From the cell containing the given text, extract its center point as [x, y] coordinate. 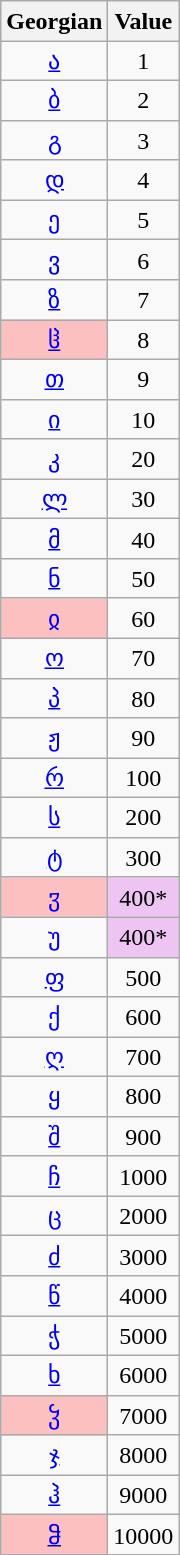
60 [144, 618]
ვ [54, 260]
9000 [144, 1495]
10000 [144, 1535]
Value [144, 21]
შ [54, 1136]
5 [144, 220]
80 [144, 698]
6000 [144, 1375]
ნ [54, 579]
600 [144, 1017]
500 [144, 977]
90 [144, 738]
ჳ [54, 897]
ს [54, 818]
20 [144, 459]
8000 [144, 1455]
ზ [54, 300]
1000 [144, 1176]
70 [144, 658]
9 [144, 379]
ო [54, 658]
ძ [54, 1256]
მ [54, 539]
ხ [54, 1375]
3 [144, 140]
ჰ [54, 1495]
ა [54, 61]
ჭ [54, 1336]
რ [54, 778]
ჟ [54, 738]
ჯ [54, 1455]
900 [144, 1136]
წ [54, 1296]
ღ [54, 1057]
7000 [144, 1415]
ქ [54, 1017]
ჵ [54, 1535]
ც [54, 1216]
ჱ [54, 340]
ჴ [54, 1415]
ლ [54, 499]
ი [54, 419]
უ [54, 937]
კ [54, 459]
Georgian [54, 21]
700 [144, 1057]
პ [54, 698]
7 [144, 300]
10 [144, 419]
40 [144, 539]
გ [54, 140]
დ [54, 180]
800 [144, 1097]
ბ [54, 100]
4000 [144, 1296]
50 [144, 579]
2 [144, 100]
ტ [54, 857]
300 [144, 857]
ფ [54, 977]
2000 [144, 1216]
8 [144, 340]
ჲ [54, 618]
თ [54, 379]
100 [144, 778]
ყ [54, 1097]
1 [144, 61]
5000 [144, 1336]
200 [144, 818]
ე [54, 220]
6 [144, 260]
4 [144, 180]
ჩ [54, 1176]
3000 [144, 1256]
30 [144, 499]
